For the text-containing cell, return its midpoint in [X, Y] coordinate format. 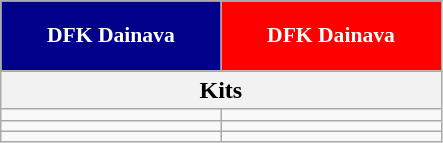
Kits [221, 90]
